Find where the given text appears and provide that cell's center as (x, y) coordinate. 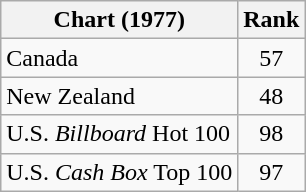
98 (272, 134)
U.S. Cash Box Top 100 (120, 172)
Chart (1977) (120, 20)
Rank (272, 20)
48 (272, 96)
Canada (120, 58)
57 (272, 58)
U.S. Billboard Hot 100 (120, 134)
97 (272, 172)
New Zealand (120, 96)
